Search for the cell housing the specified text and yield its [x, y] center coordinate. 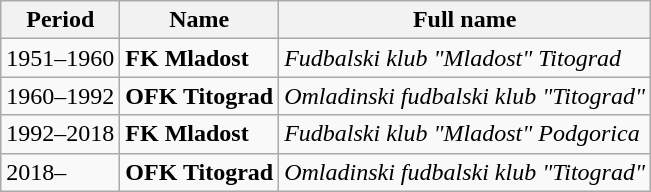
Fudbalski klub "Mladost" Podgorica [465, 134]
1992–2018 [60, 134]
2018– [60, 172]
Period [60, 20]
Full name [465, 20]
Name [200, 20]
Fudbalski klub "Mladost" Titograd [465, 58]
1960–1992 [60, 96]
1951–1960 [60, 58]
